Search for the cell housing the specified text and yield its [X, Y] center coordinate. 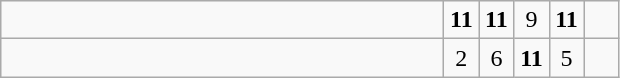
5 [566, 58]
2 [462, 58]
9 [532, 20]
6 [496, 58]
